Capture the cell that displays the provided text and extract its (x, y) central coordinate. 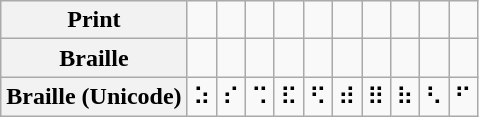
⠩ (260, 97)
⠾ (346, 97)
⠣ (434, 97)
⠯ (288, 97)
⠿ (376, 97)
⠵ (202, 97)
Braille (94, 58)
Print (94, 20)
⠎ (230, 97)
⠋ (464, 97)
Braille (Unicode) (94, 97)
⠫ (318, 97)
⠷ (406, 97)
